Search for the cell housing the specified text and yield its (X, Y) center coordinate. 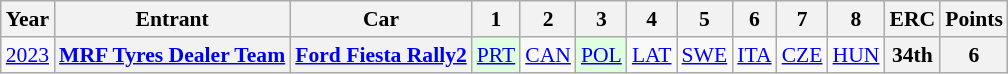
CAN (548, 55)
2 (548, 19)
Year (28, 19)
HUN (856, 55)
ERC (912, 19)
5 (705, 19)
ITA (754, 55)
Points (974, 19)
Car (381, 19)
1 (496, 19)
LAT (652, 55)
7 (802, 19)
PRT (496, 55)
34th (912, 55)
2023 (28, 55)
Ford Fiesta Rally2 (381, 55)
POL (602, 55)
CZE (802, 55)
SWE (705, 55)
4 (652, 19)
3 (602, 19)
8 (856, 19)
Entrant (172, 19)
MRF Tyres Dealer Team (172, 55)
